Return the (X, Y) coordinate for the center point of the cell that contains the specified text.  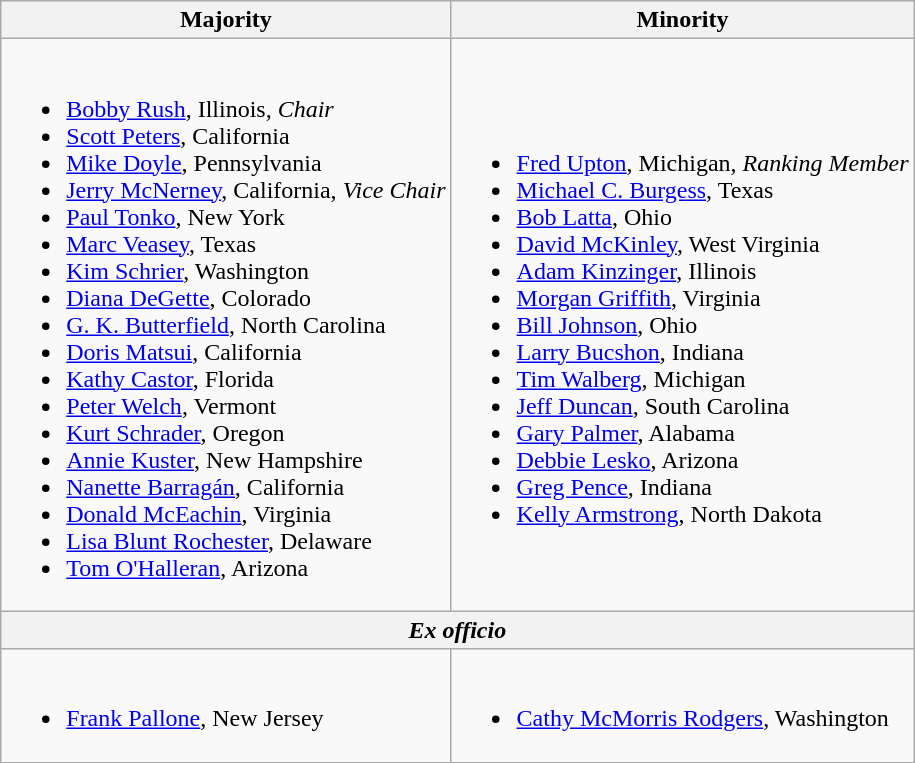
Ex officio (458, 630)
Cathy McMorris Rodgers, Washington (682, 706)
Minority (682, 20)
Majority (226, 20)
Frank Pallone, New Jersey (226, 706)
